Locate the cell with the specified text and output its (x, y) center coordinate. 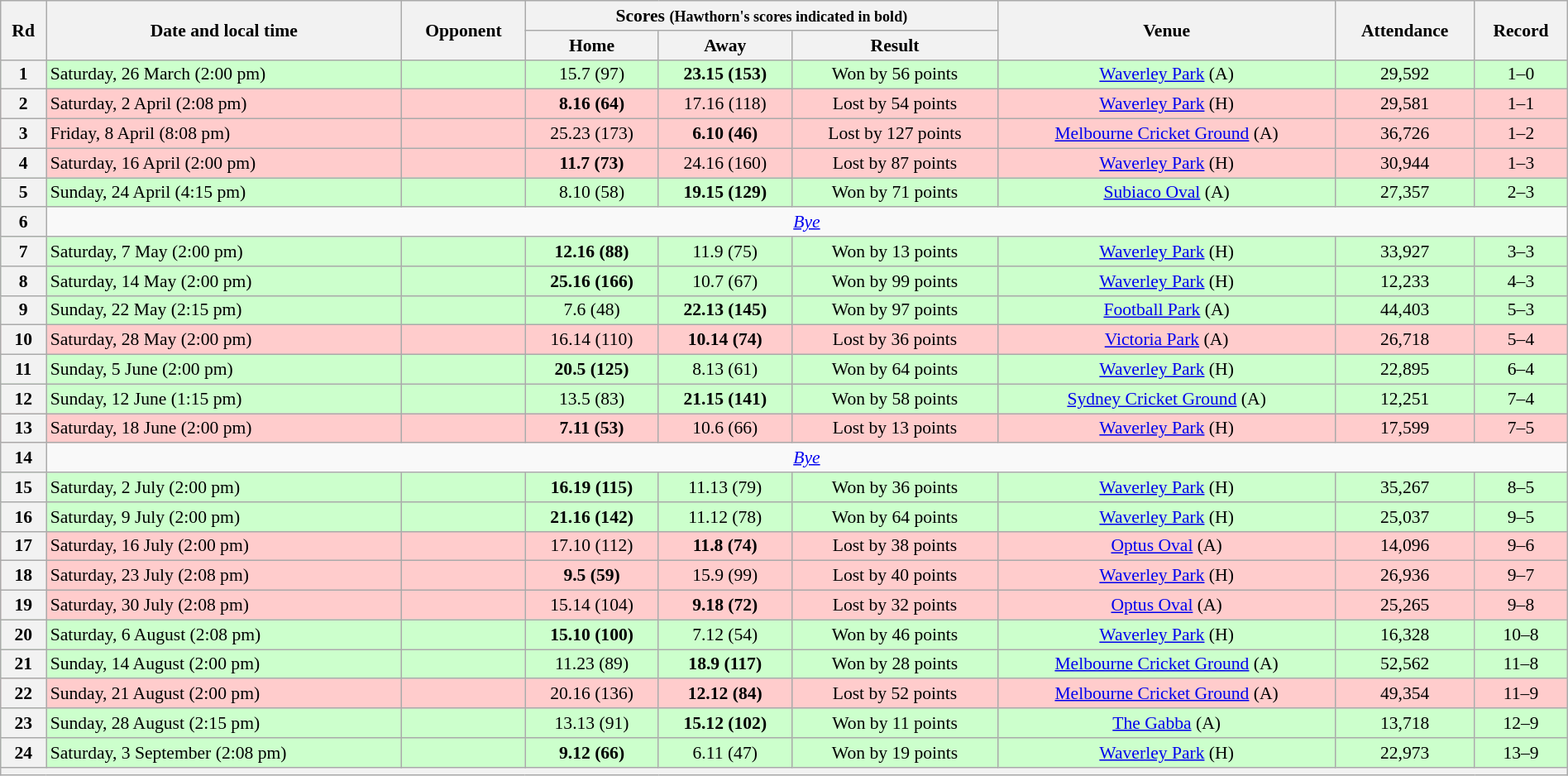
Victoria Park (A) (1167, 340)
16.19 (115) (592, 487)
33,927 (1405, 251)
4–3 (1521, 281)
10 (23, 340)
Result (895, 46)
8 (23, 281)
12,251 (1405, 399)
7.6 (48) (592, 310)
Sunday, 21 August (2:00 pm) (224, 694)
14 (23, 458)
13.5 (83) (592, 399)
18.9 (117) (724, 664)
17,599 (1405, 429)
5 (23, 193)
Away (724, 46)
10.6 (66) (724, 429)
11.9 (75) (724, 251)
Won by 58 points (895, 399)
Sunday, 5 June (2:00 pm) (224, 370)
24 (23, 753)
17.10 (112) (592, 546)
Saturday, 26 March (2:00 pm) (224, 74)
Won by 28 points (895, 664)
Record (1521, 30)
Subiaco Oval (A) (1167, 193)
Sunday, 22 May (2:15 pm) (224, 310)
Lost by 52 points (895, 694)
Venue (1167, 30)
Lost by 127 points (895, 134)
26,718 (1405, 340)
23.15 (153) (724, 74)
9–7 (1521, 576)
Saturday, 6 August (2:08 pm) (224, 635)
Lost by 40 points (895, 576)
8.16 (64) (592, 104)
16 (23, 517)
20 (23, 635)
2 (23, 104)
16.14 (110) (592, 340)
Sunday, 12 June (1:15 pm) (224, 399)
44,403 (1405, 310)
25.23 (173) (592, 134)
35,267 (1405, 487)
1–0 (1521, 74)
4 (23, 163)
9–5 (1521, 517)
52,562 (1405, 664)
Home (592, 46)
11.12 (78) (724, 517)
25,265 (1405, 606)
16,328 (1405, 635)
11–9 (1521, 694)
5–3 (1521, 310)
The Gabba (A) (1167, 723)
7–4 (1521, 399)
12,233 (1405, 281)
9 (23, 310)
Won by 99 points (895, 281)
22.13 (145) (724, 310)
10–8 (1521, 635)
6.10 (46) (724, 134)
9.12 (66) (592, 753)
Won by 19 points (895, 753)
24.16 (160) (724, 163)
20.16 (136) (592, 694)
Won by 13 points (895, 251)
19 (23, 606)
Sunday, 28 August (2:15 pm) (224, 723)
12 (23, 399)
7 (23, 251)
15 (23, 487)
Saturday, 18 June (2:00 pm) (224, 429)
Sunday, 14 August (2:00 pm) (224, 664)
22,973 (1405, 753)
15.9 (99) (724, 576)
1–1 (1521, 104)
15.14 (104) (592, 606)
9.5 (59) (592, 576)
11–8 (1521, 664)
Friday, 8 April (8:08 pm) (224, 134)
Saturday, 7 May (2:00 pm) (224, 251)
Rd (23, 30)
12–9 (1521, 723)
6.11 (47) (724, 753)
10.7 (67) (724, 281)
Opponent (463, 30)
17.16 (118) (724, 104)
Saturday, 2 July (2:00 pm) (224, 487)
Saturday, 9 July (2:00 pm) (224, 517)
Lost by 13 points (895, 429)
29,581 (1405, 104)
20.5 (125) (592, 370)
8.13 (61) (724, 370)
Saturday, 16 April (2:00 pm) (224, 163)
Lost by 38 points (895, 546)
5–4 (1521, 340)
13.13 (91) (592, 723)
21 (23, 664)
11.23 (89) (592, 664)
17 (23, 546)
7–5 (1521, 429)
Won by 46 points (895, 635)
Sydney Cricket Ground (A) (1167, 399)
Won by 97 points (895, 310)
9.18 (72) (724, 606)
Sunday, 24 April (4:15 pm) (224, 193)
Saturday, 16 July (2:00 pm) (224, 546)
Won by 11 points (895, 723)
18 (23, 576)
9–8 (1521, 606)
2–3 (1521, 193)
21.15 (141) (724, 399)
49,354 (1405, 694)
25.16 (166) (592, 281)
Saturday, 2 April (2:08 pm) (224, 104)
Lost by 36 points (895, 340)
13 (23, 429)
Date and local time (224, 30)
Saturday, 28 May (2:00 pm) (224, 340)
3–3 (1521, 251)
36,726 (1405, 134)
11 (23, 370)
25,037 (1405, 517)
Saturday, 3 September (2:08 pm) (224, 753)
Won by 71 points (895, 193)
7.12 (54) (724, 635)
9–6 (1521, 546)
Lost by 54 points (895, 104)
23 (23, 723)
1–2 (1521, 134)
Lost by 32 points (895, 606)
7.11 (53) (592, 429)
30,944 (1405, 163)
11.13 (79) (724, 487)
6–4 (1521, 370)
6 (23, 223)
Won by 56 points (895, 74)
15.10 (100) (592, 635)
13–9 (1521, 753)
Attendance (1405, 30)
Scores (Hawthorn's scores indicated in bold) (762, 16)
1–3 (1521, 163)
11.8 (74) (724, 546)
29,592 (1405, 74)
15.12 (102) (724, 723)
14,096 (1405, 546)
11.7 (73) (592, 163)
22,895 (1405, 370)
Saturday, 14 May (2:00 pm) (224, 281)
10.14 (74) (724, 340)
19.15 (129) (724, 193)
Saturday, 30 July (2:08 pm) (224, 606)
26,936 (1405, 576)
27,357 (1405, 193)
21.16 (142) (592, 517)
Saturday, 23 July (2:08 pm) (224, 576)
Lost by 87 points (895, 163)
3 (23, 134)
12.16 (88) (592, 251)
15.7 (97) (592, 74)
Won by 36 points (895, 487)
13,718 (1405, 723)
8.10 (58) (592, 193)
22 (23, 694)
Football Park (A) (1167, 310)
12.12 (84) (724, 694)
Waverley Park (A) (1167, 74)
8–5 (1521, 487)
1 (23, 74)
